Capture the cell that displays the provided text and extract its (x, y) central coordinate. 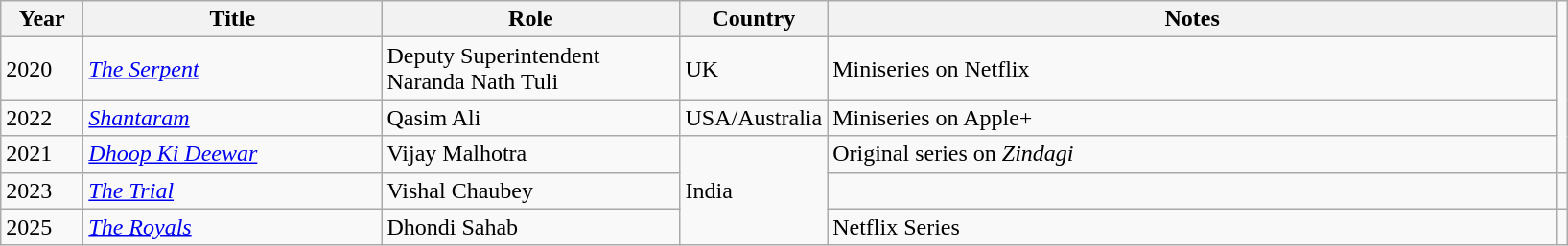
Shantaram (232, 118)
Role (531, 19)
The Serpent (232, 69)
Vijay Malhotra (531, 154)
Vishal Chaubey (531, 190)
Qasim Ali (531, 118)
Deputy Superintendent Naranda Nath Tuli (531, 69)
India (754, 190)
Notes (1193, 19)
Dhoop Ki Deewar (232, 154)
Miniseries on Apple+ (1193, 118)
The Royals (232, 227)
Title (232, 19)
Miniseries on Netflix (1193, 69)
Netflix Series (1193, 227)
UK (754, 69)
The Trial (232, 190)
Country (754, 19)
2021 (42, 154)
2022 (42, 118)
USA/Australia (754, 118)
2025 (42, 227)
Dhondi Sahab (531, 227)
Original series on Zindagi (1193, 154)
2020 (42, 69)
Year (42, 19)
2023 (42, 190)
